Determine the (X, Y) coordinate at the center of the cell enclosing the given text.  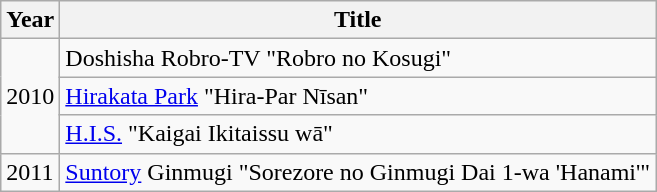
2011 (30, 172)
Year (30, 20)
Title (358, 20)
Doshisha Robro-TV "Robro no Kosugi" (358, 58)
2010 (30, 96)
Suntory Ginmugi "Sorezore no Ginmugi Dai 1-wa 'Hanami'" (358, 172)
H.I.S. "Kaigai Ikitaissu wā" (358, 134)
Hirakata Park "Hira-Par Nīsan" (358, 96)
